Return the [X, Y] coordinate for the center point of the cell that contains the specified text.  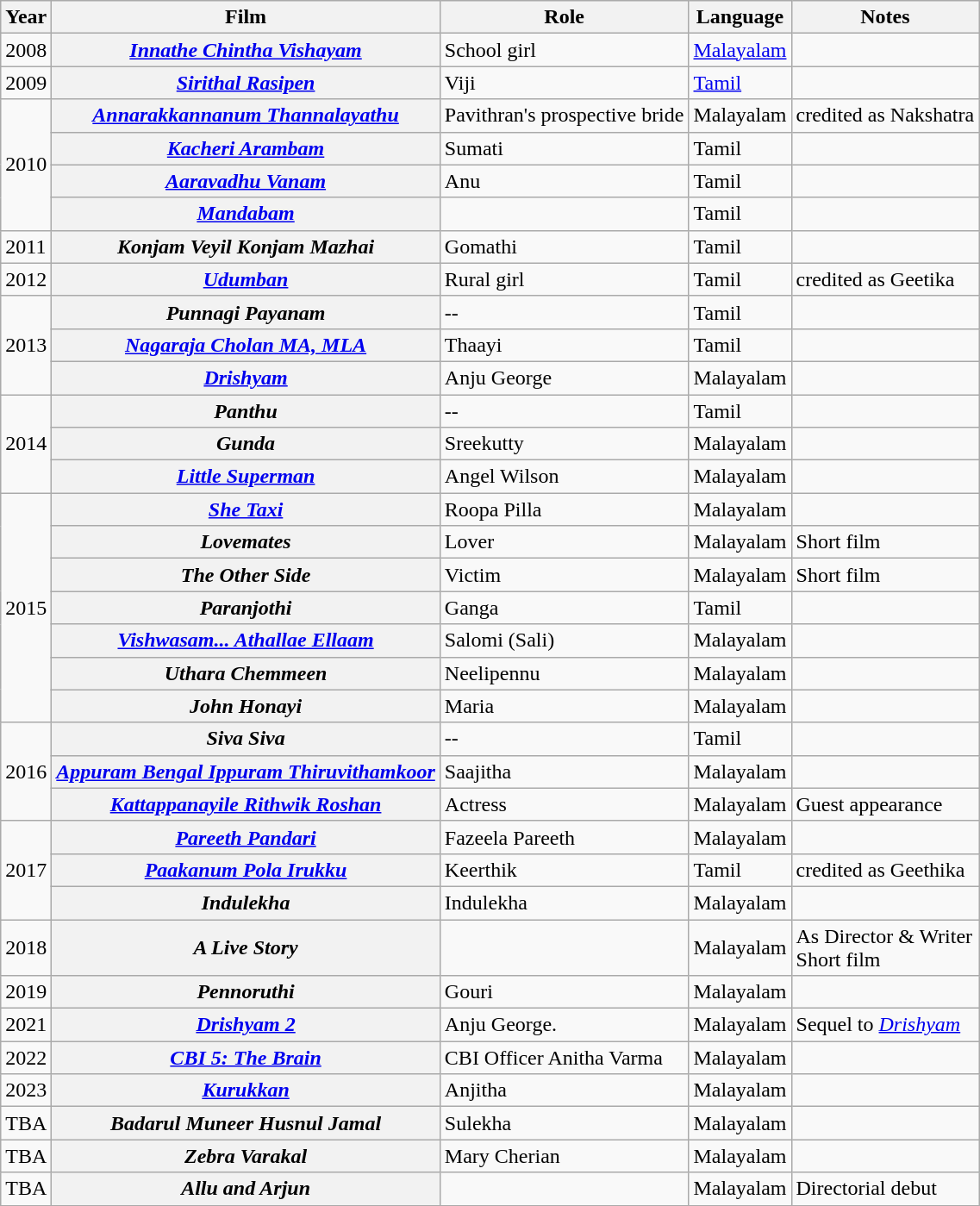
Anju George. [564, 1025]
Mary Cherian [564, 1156]
Neelipennu [564, 673]
Sreekutty [564, 444]
The Other Side [247, 575]
Kattappanayile Rithwik Roshan [247, 804]
Saajitha [564, 772]
2008 [26, 50]
Film [247, 17]
John Honayi [247, 706]
Gunda [247, 444]
Victim [564, 575]
Pennoruthi [247, 992]
Uthara Chemmeen [247, 673]
Anju George [564, 378]
2017 [26, 870]
2014 [26, 444]
Thaayi [564, 345]
2009 [26, 83]
Actress [564, 804]
Vishwasam... Athallae Ellaam [247, 640]
Fazeela Pareeth [564, 837]
Drishyam [247, 378]
Anjitha [564, 1090]
Siva Siva [247, 739]
credited as Nakshatra [885, 116]
She Taxi [247, 509]
Salomi (Sali) [564, 640]
2023 [26, 1090]
2011 [26, 247]
CBI Officer Anitha Varma [564, 1058]
2010 [26, 165]
Mandabam [247, 214]
Konjam Veyil Konjam Mazhai [247, 247]
Panthu [247, 411]
Badarul Muneer Husnul Jamal [247, 1123]
Keerthik [564, 870]
Sumati [564, 148]
Punnagi Payanam [247, 312]
Drishyam 2 [247, 1025]
2016 [26, 772]
Gouri [564, 992]
Role [564, 17]
Sirithal Rasipen [247, 83]
Kurukkan [247, 1090]
Notes [885, 17]
2018 [26, 947]
Guest appearance [885, 804]
A Live Story [247, 947]
Annarakkannanum Thannalayathu [247, 116]
Zebra Varakal [247, 1156]
CBI 5: The Brain [247, 1058]
Udumban [247, 279]
Maria [564, 706]
Ganga [564, 608]
Appuram Bengal Ippuram Thiruvithamkoor [247, 772]
2021 [26, 1025]
Directorial debut [885, 1189]
Anu [564, 181]
Roopa Pilla [564, 509]
Aaravadhu Vanam [247, 181]
Allu and Arjun [247, 1189]
As Director & Writer Short film [885, 947]
2022 [26, 1058]
2013 [26, 345]
Little Superman [247, 477]
Viji [564, 83]
2012 [26, 279]
credited as Geetika [885, 279]
Gomathi [564, 247]
2015 [26, 608]
Rural girl [564, 279]
Pareeth Pandari [247, 837]
Sulekha [564, 1123]
Lover [564, 542]
School girl [564, 50]
2019 [26, 992]
credited as Geethika [885, 870]
Angel Wilson [564, 477]
Pavithran's prospective bride [564, 116]
Innathe Chintha Vishayam [247, 50]
Nagaraja Cholan MA, MLA [247, 345]
Language [740, 17]
Year [26, 17]
Paakanum Pola Irukku [247, 870]
Kacheri Arambam [247, 148]
Paranjothi [247, 608]
Lovemates [247, 542]
Sequel to Drishyam [885, 1025]
